Determine the [x, y] coordinate at the center of the cell enclosing the given text.  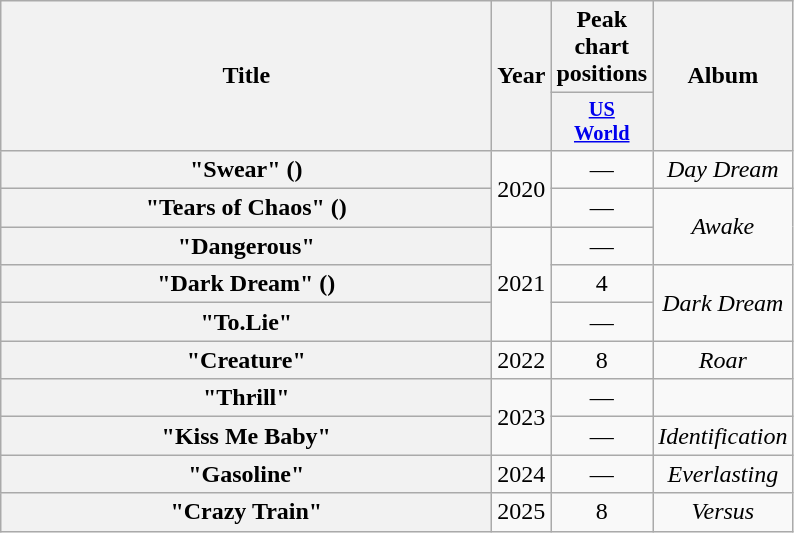
Identification [723, 436]
Peak chart positions [602, 47]
Dark Dream [723, 303]
"Dangerous" [246, 246]
"Gasoline" [246, 474]
Album [723, 76]
"Kiss Me Baby" [246, 436]
Versus [723, 512]
2021 [522, 284]
2020 [522, 188]
Title [246, 76]
"Crazy Train" [246, 512]
Year [522, 76]
Roar [723, 360]
"Tears of Chaos" () [246, 208]
"Dark Dream" () [246, 284]
2025 [522, 512]
2024 [522, 474]
Everlasting [723, 474]
2022 [522, 360]
Day Dream [723, 169]
Awake [723, 227]
2023 [522, 417]
"To.Lie" [246, 322]
"Swear" () [246, 169]
4 [602, 284]
"Creature" [246, 360]
"Thrill" [246, 398]
USWorld [602, 122]
